Identify which cell holds the provided text, then report its [x, y] central coordinate. 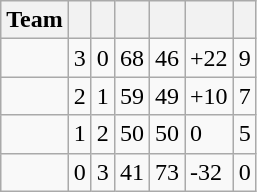
-32 [210, 172]
73 [166, 172]
46 [166, 58]
7 [244, 96]
41 [132, 172]
Team [35, 20]
9 [244, 58]
5 [244, 134]
59 [132, 96]
68 [132, 58]
+22 [210, 58]
+10 [210, 96]
49 [166, 96]
